Pinpoint the cell where the given text exists, returning its (x, y) midpoint coordinate. 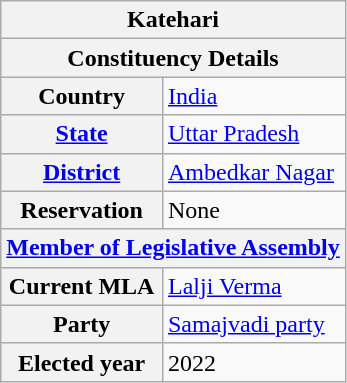
Samajvadi party (254, 324)
Elected year (82, 362)
Reservation (82, 210)
Party (82, 324)
Uttar Pradesh (254, 134)
Ambedkar Nagar (254, 172)
2022 (254, 362)
India (254, 96)
District (82, 172)
Member of Legislative Assembly (174, 248)
Lalji Verma (254, 286)
Country (82, 96)
State (82, 134)
None (254, 210)
Katehari (174, 20)
Current MLA (82, 286)
Constituency Details (174, 58)
